Return the [X, Y] coordinate for the center point of the cell that contains the specified text.  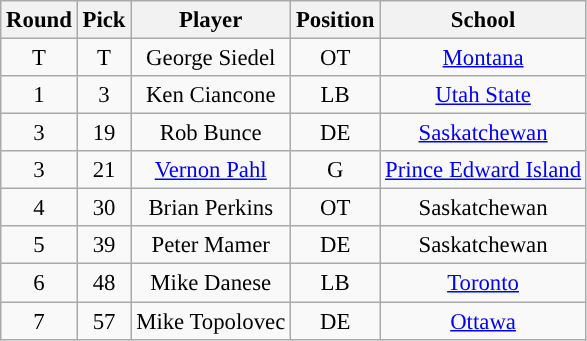
Vernon Pahl [211, 170]
Toronto [484, 283]
Mike Topolovec [211, 321]
Pick [104, 20]
G [336, 170]
5 [39, 245]
57 [104, 321]
21 [104, 170]
39 [104, 245]
Peter Mamer [211, 245]
George Siedel [211, 58]
48 [104, 283]
6 [39, 283]
Ottawa [484, 321]
1 [39, 95]
Utah State [484, 95]
Ken Ciancone [211, 95]
Prince Edward Island [484, 170]
Brian Perkins [211, 208]
Rob Bunce [211, 133]
Montana [484, 58]
4 [39, 208]
Player [211, 20]
7 [39, 321]
30 [104, 208]
Round [39, 20]
School [484, 20]
Mike Danese [211, 283]
19 [104, 133]
Position [336, 20]
